Detect which cell encompasses the target text, then output its (X, Y) center coordinate. 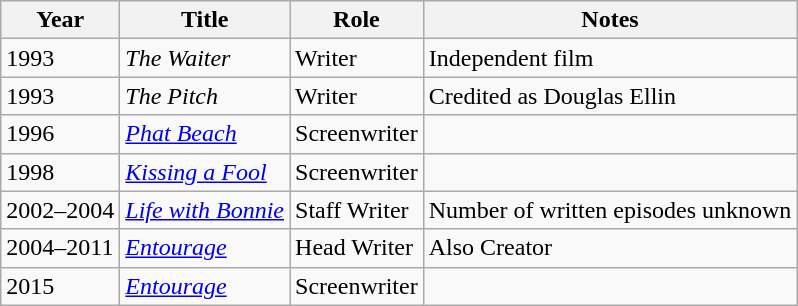
2004–2011 (60, 248)
Kissing a Fool (205, 172)
The Pitch (205, 96)
Role (357, 20)
Independent film (610, 58)
Life with Bonnie (205, 210)
Title (205, 20)
The Waiter (205, 58)
Number of written episodes unknown (610, 210)
Notes (610, 20)
Staff Writer (357, 210)
Head Writer (357, 248)
1998 (60, 172)
Credited as Douglas Ellin (610, 96)
Also Creator (610, 248)
Year (60, 20)
1996 (60, 134)
Phat Beach (205, 134)
2002–2004 (60, 210)
2015 (60, 286)
